Extract the (x, y) coordinate from the center of the cell holding the provided text.  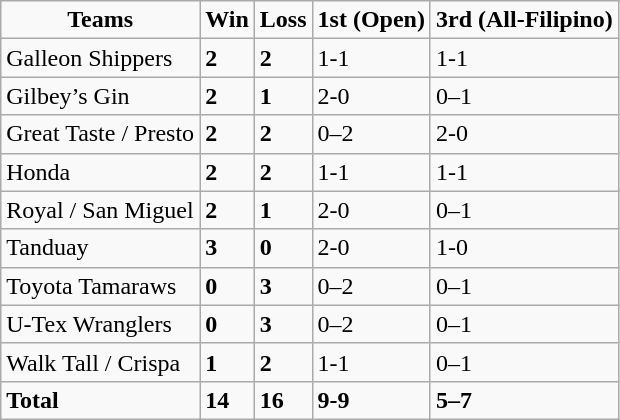
Royal / San Miguel (100, 210)
Toyota Tamaraws (100, 286)
Total (100, 400)
1-0 (524, 248)
Galleon Shippers (100, 58)
5–7 (524, 400)
9-9 (371, 400)
Great Taste / Presto (100, 134)
U-Tex Wranglers (100, 324)
3rd (All-Filipino) (524, 20)
Teams (100, 20)
Walk Tall / Crispa (100, 362)
1st (Open) (371, 20)
Loss (283, 20)
16 (283, 400)
Gilbey’s Gin (100, 96)
14 (228, 400)
Win (228, 20)
Tanduay (100, 248)
Honda (100, 172)
